Provide the (x, y) coordinate of the cell's center where the given text is located.  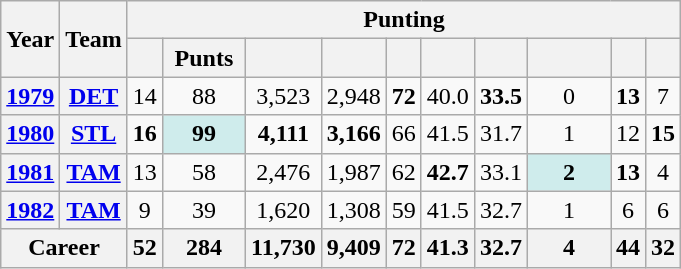
33.5 (500, 96)
33.1 (500, 172)
Year (30, 39)
44 (628, 248)
1979 (30, 96)
62 (404, 172)
STL (94, 134)
1981 (30, 172)
66 (404, 134)
Punts (204, 58)
1980 (30, 134)
31.7 (500, 134)
12 (628, 134)
40.0 (448, 96)
39 (204, 210)
9,409 (354, 248)
1,987 (354, 172)
2,476 (283, 172)
41.3 (448, 248)
99 (204, 134)
3,166 (354, 134)
1,620 (283, 210)
52 (144, 248)
59 (404, 210)
Career (64, 248)
Team (94, 39)
4,111 (283, 134)
15 (664, 134)
14 (144, 96)
32 (664, 248)
9 (144, 210)
88 (204, 96)
7 (664, 96)
1982 (30, 210)
284 (204, 248)
2 (568, 172)
3,523 (283, 96)
58 (204, 172)
Punting (404, 20)
42.7 (448, 172)
2,948 (354, 96)
DET (94, 96)
11,730 (283, 248)
16 (144, 134)
0 (568, 96)
1,308 (354, 210)
